Scan for the cell matching the given text and deliver its (X, Y) coordinate at center. 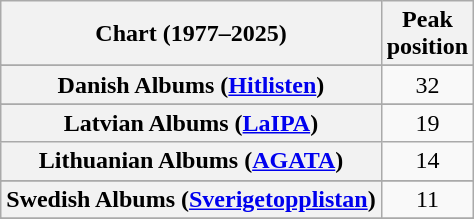
Peakposition (427, 34)
Chart (1977–2025) (191, 34)
Danish Albums (Hitlisten) (191, 85)
32 (427, 85)
14 (427, 161)
Latvian Albums (LaIPA) (191, 123)
Lithuanian Albums (AGATA) (191, 161)
Swedish Albums (Sverigetopplistan) (191, 199)
11 (427, 199)
19 (427, 123)
